Extract the (X, Y) coordinate from the center of the cell holding the provided text.  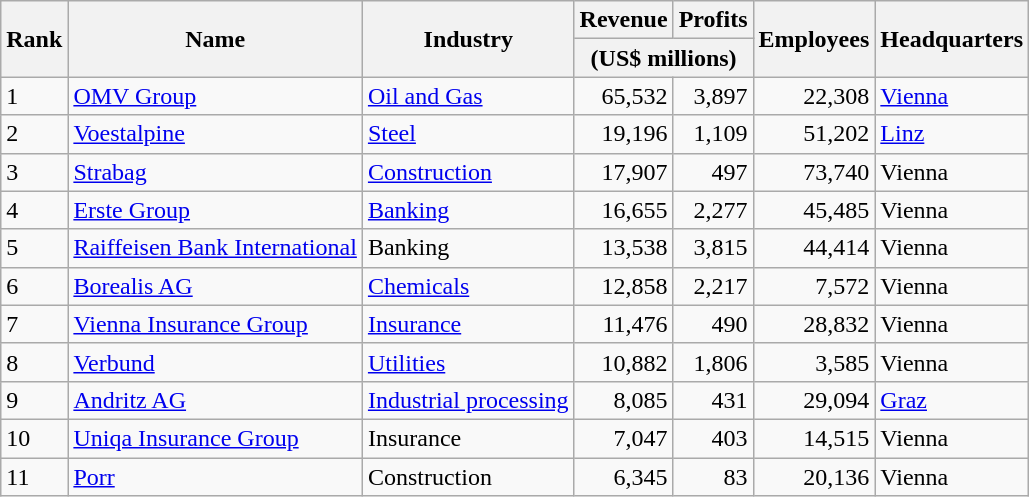
29,094 (814, 400)
20,136 (814, 477)
Utilities (468, 362)
Chemicals (468, 286)
3,897 (713, 96)
73,740 (814, 172)
11 (34, 477)
2,277 (713, 210)
Porr (216, 477)
3,585 (814, 362)
17,907 (624, 172)
Name (216, 39)
(US$ millions) (664, 58)
44,414 (814, 248)
Industry (468, 39)
6 (34, 286)
1,109 (713, 134)
Oil and Gas (468, 96)
403 (713, 438)
9 (34, 400)
28,832 (814, 324)
8 (34, 362)
Steel (468, 134)
5 (34, 248)
431 (713, 400)
Vienna Insurance Group (216, 324)
8,085 (624, 400)
6,345 (624, 477)
83 (713, 477)
13,538 (624, 248)
Voestalpine (216, 134)
Linz (952, 134)
Uniqa Insurance Group (216, 438)
10,882 (624, 362)
22,308 (814, 96)
Erste Group (216, 210)
45,485 (814, 210)
Industrial processing (468, 400)
16,655 (624, 210)
1 (34, 96)
19,196 (624, 134)
Headquarters (952, 39)
2,217 (713, 286)
3 (34, 172)
12,858 (624, 286)
51,202 (814, 134)
Revenue (624, 20)
Strabag (216, 172)
2 (34, 134)
7,047 (624, 438)
Raiffeisen Bank International (216, 248)
11,476 (624, 324)
3,815 (713, 248)
Graz (952, 400)
OMV Group (216, 96)
Andritz AG (216, 400)
Profits (713, 20)
14,515 (814, 438)
Borealis AG (216, 286)
Employees (814, 39)
10 (34, 438)
7,572 (814, 286)
1,806 (713, 362)
4 (34, 210)
Verbund (216, 362)
490 (713, 324)
497 (713, 172)
7 (34, 324)
65,532 (624, 96)
Rank (34, 39)
